Locate the cell with the specified text and output its [x, y] center coordinate. 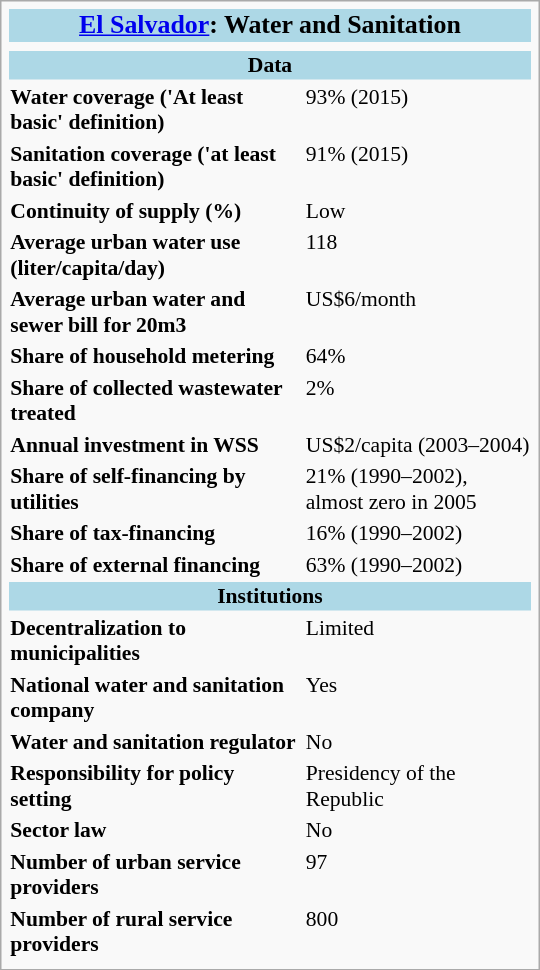
64% [418, 356]
91% (2015) [418, 166]
Data [270, 65]
63% (1990–2002) [418, 564]
Average urban water use (liter/capita/day) [155, 255]
US$6/month [418, 312]
Share of external financing [155, 564]
El Salvador: Water and Sanitation [270, 26]
Sanitation coverage ('at least basic' definition) [155, 166]
Low [418, 210]
800 [418, 931]
Number of rural service providers [155, 931]
Sector law [155, 830]
Share of self-financing by utilities [155, 489]
National water and sanitation company [155, 697]
2% [418, 400]
Water and sanitation regulator [155, 741]
Limited [418, 640]
Number of urban service providers [155, 874]
Water coverage ('At least basic' definition) [155, 109]
118 [418, 255]
21% (1990–2002), almost zero in 2005 [418, 489]
Annual investment in WSS [155, 444]
93% (2015) [418, 109]
US$2/capita (2003–2004) [418, 444]
16% (1990–2002) [418, 533]
Share of collected wastewater treated [155, 400]
Average urban water and sewer bill for 20m3 [155, 312]
Institutions [270, 596]
Decentralization to municipalities [155, 640]
Share of tax-financing [155, 533]
Share of household metering [155, 356]
Continuity of supply (%) [155, 210]
97 [418, 874]
Responsibility for policy setting [155, 786]
Presidency of the Republic [418, 786]
Yes [418, 697]
